Find where the given text appears and provide that cell's center as (X, Y) coordinate. 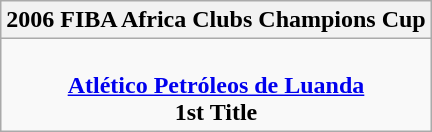
2006 FIBA Africa Clubs Champions Cup (216, 20)
Atlético Petróleos de Luanda1st Title (216, 85)
